From the cell containing the given text, extract its center point as [X, Y] coordinate. 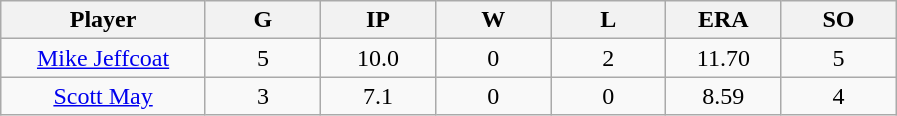
8.59 [724, 96]
2 [608, 58]
4 [838, 96]
G [262, 20]
IP [378, 20]
3 [262, 96]
Mike Jeffcoat [104, 58]
Player [104, 20]
W [494, 20]
10.0 [378, 58]
ERA [724, 20]
SO [838, 20]
Scott May [104, 96]
7.1 [378, 96]
11.70 [724, 58]
L [608, 20]
